Identify which cell holds the provided text, then report its [x, y] central coordinate. 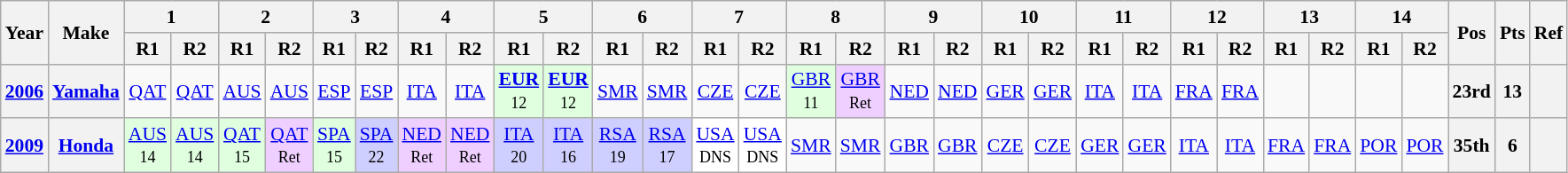
SPA22 [377, 145]
RSA17 [667, 145]
12 [1217, 17]
2006 [25, 90]
Year [25, 32]
5 [542, 17]
QAT15 [241, 145]
2009 [25, 145]
GBR11 [811, 90]
Make [86, 32]
GBRRet [861, 90]
4 [445, 17]
9 [932, 17]
8 [835, 17]
Honda [86, 145]
35th [1471, 145]
ITA16 [568, 145]
1 [172, 17]
2 [266, 17]
QATRet [289, 145]
11 [1124, 17]
ITA20 [519, 145]
SPA15 [334, 145]
Pos [1471, 32]
10 [1030, 17]
7 [739, 17]
23rd [1471, 90]
Ref [1548, 32]
RSA19 [618, 145]
3 [355, 17]
Yamaha [86, 90]
14 [1401, 17]
Pts [1512, 32]
